Find where the given text appears and provide that cell's center as (X, Y) coordinate. 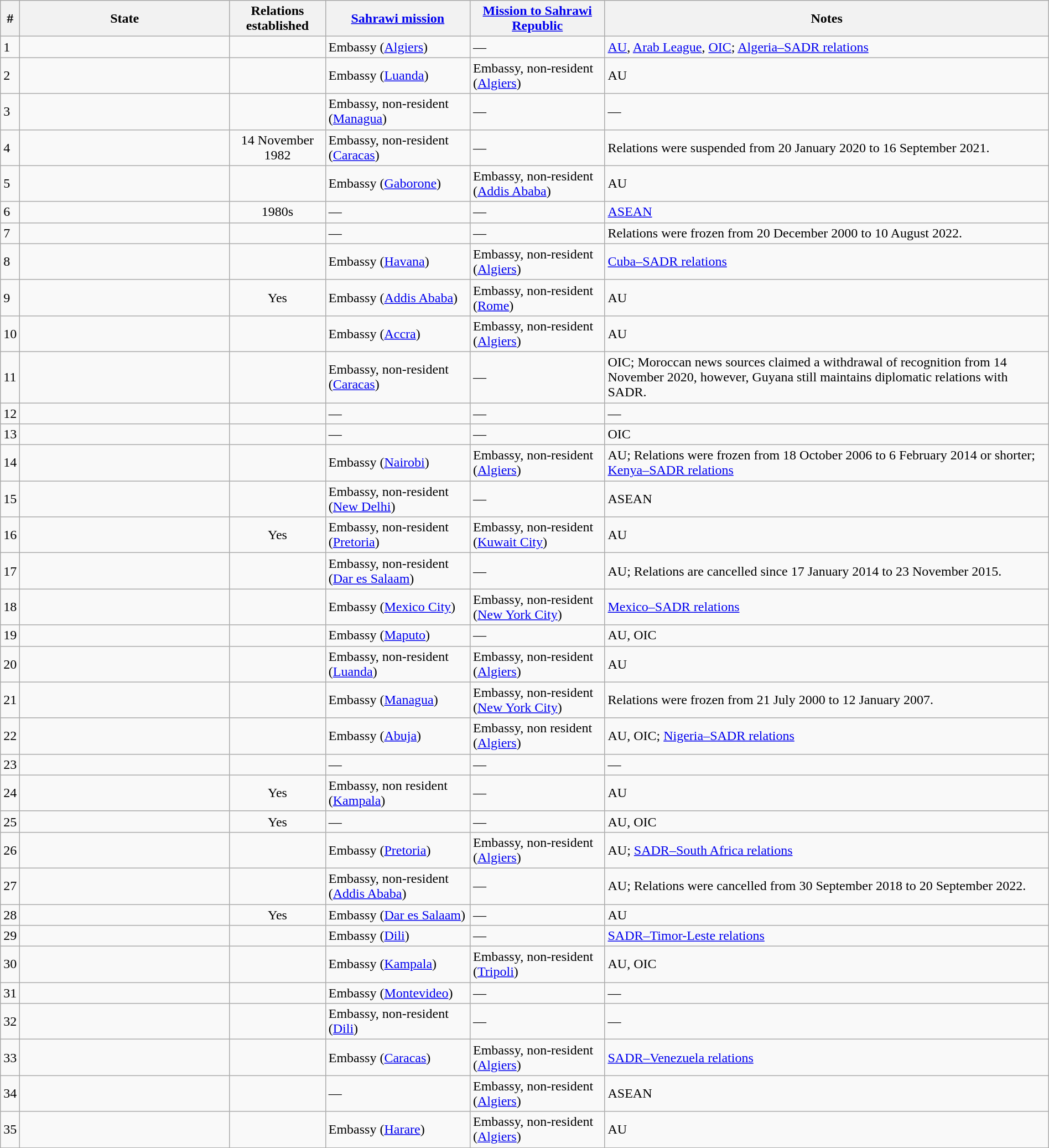
Embassy, non resident (Kampala) (397, 793)
14 (10, 463)
AU; Relations were frozen from 18 October 2006 to 6 February 2014 or shorter; Kenya–SADR relations (827, 463)
Embassy (Luanda) (397, 75)
20 (10, 664)
18 (10, 607)
19 (10, 635)
OIC; Moroccan news sources claimed a withdrawal of recognition from 14 November 2020, however, Guyana still maintains diplomatic relations with SADR. (827, 377)
Relations were frozen from 20 December 2000 to 10 August 2022. (827, 233)
16 (10, 535)
AU; Relations are cancelled since 17 January 2014 to 23 November 2015. (827, 571)
21 (10, 700)
Embassy (Dar es Salaam) (397, 915)
AU, OIC; Nigeria–SADR relations (827, 736)
15 (10, 499)
6 (10, 212)
Embassy, non-resident (Pretoria) (397, 535)
Embassy, non-resident (Luanda) (397, 664)
27 (10, 886)
Embassy (Gaborone) (397, 184)
Embassy, non-resident (New Delhi) (397, 499)
Relations established (278, 19)
AU; Relations were cancelled from 30 September 2018 to 20 September 2022. (827, 886)
11 (10, 377)
SADR–Venezuela relations (827, 1057)
9 (10, 298)
23 (10, 764)
Embassy (Kampala) (397, 964)
13 (10, 435)
26 (10, 850)
Embassy (Maputo) (397, 635)
Embassy, non-resident (Dar es Salaam) (397, 571)
12 (10, 413)
Notes (827, 19)
State (125, 19)
29 (10, 936)
31 (10, 993)
7 (10, 233)
34 (10, 1094)
Embassy (Pretoria) (397, 850)
25 (10, 821)
Embassy (Addis Ababa) (397, 298)
32 (10, 1022)
Embassy, non-resident (Tripoli) (537, 964)
OIC (827, 435)
10 (10, 333)
33 (10, 1057)
AU; SADR–South Africa relations (827, 850)
Embassy (Managua) (397, 700)
Embassy, non-resident (Kuwait City) (537, 535)
Sahrawi mission (397, 19)
Relations were suspended from 20 January 2020 to 16 September 2021. (827, 147)
22 (10, 736)
2 (10, 75)
Embassy (Accra) (397, 333)
Embassy (Caracas) (397, 1057)
AU, Arab League, OIC; Algeria–SADR relations (827, 47)
Mission to Sahrawi Republic (537, 19)
Embassy, non-resident (Dili) (397, 1022)
8 (10, 261)
Embassy (Havana) (397, 261)
Cuba–SADR relations (827, 261)
17 (10, 571)
Embassy (Montevideo) (397, 993)
# (10, 19)
5 (10, 184)
30 (10, 964)
Embassy, non-resident (Managua) (397, 112)
28 (10, 915)
1 (10, 47)
4 (10, 147)
Embassy, non-resident (Rome) (537, 298)
Embassy (Nairobi) (397, 463)
Embassy, non resident (Algiers) (537, 736)
SADR–Timor-Leste relations (827, 936)
Relations were frozen from 21 July 2000 to 12 January 2007. (827, 700)
Embassy (Harare) (397, 1129)
1980s (278, 212)
3 (10, 112)
Embassy (Abuja) (397, 736)
35 (10, 1129)
14 November 1982 (278, 147)
Embassy (Algiers) (397, 47)
Embassy (Dili) (397, 936)
24 (10, 793)
Embassy (Mexico City) (397, 607)
Mexico–SADR relations (827, 607)
